Detect which cell encompasses the target text, then output its [x, y] center coordinate. 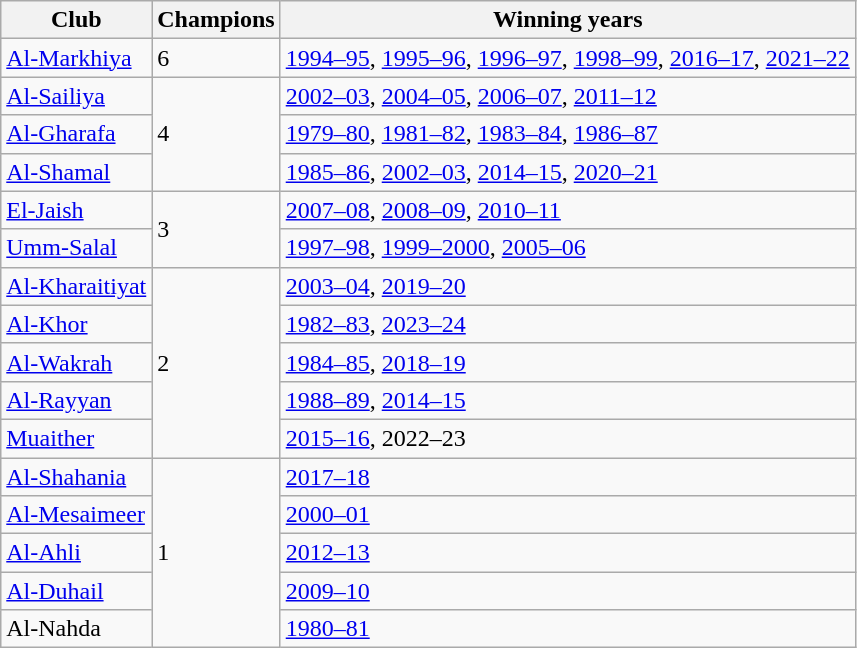
Al-Sailiya [76, 96]
Al-Shahania [76, 477]
3 [216, 229]
Al-Duhail [76, 591]
1994–95, 1995–96, 1996–97, 1998–99, 2016–17, 2021–22 [568, 58]
1985–86, 2002–03, 2014–15, 2020–21 [568, 172]
2009–10 [568, 591]
Club [76, 20]
2 [216, 362]
2000–01 [568, 515]
2002–03, 2004–05, 2006–07, 2011–12 [568, 96]
Al-Mesaimeer [76, 515]
1980–81 [568, 629]
Al-Wakrah [76, 362]
Al-Nahda [76, 629]
Umm-Salal [76, 248]
1982–83, 2023–24 [568, 324]
2007–08, 2008–09, 2010–11 [568, 210]
4 [216, 134]
1979–80, 1981–82, 1983–84, 1986–87 [568, 134]
Al-Shamal [76, 172]
Al-Kharaitiyat [76, 286]
2017–18 [568, 477]
1988–89, 2014–15 [568, 400]
Champions [216, 20]
Al-Rayyan [76, 400]
Al-Khor [76, 324]
1 [216, 553]
El-Jaish [76, 210]
Al-Ahli [76, 553]
6 [216, 58]
Winning years [568, 20]
1984–85, 2018–19 [568, 362]
2003–04, 2019–20 [568, 286]
2012–13 [568, 553]
2015–16, 2022–23 [568, 438]
1997–98, 1999–2000, 2005–06 [568, 248]
Al-Gharafa [76, 134]
Muaither [76, 438]
Al-Markhiya [76, 58]
